Scan for the cell matching the given text and deliver its (x, y) coordinate at center. 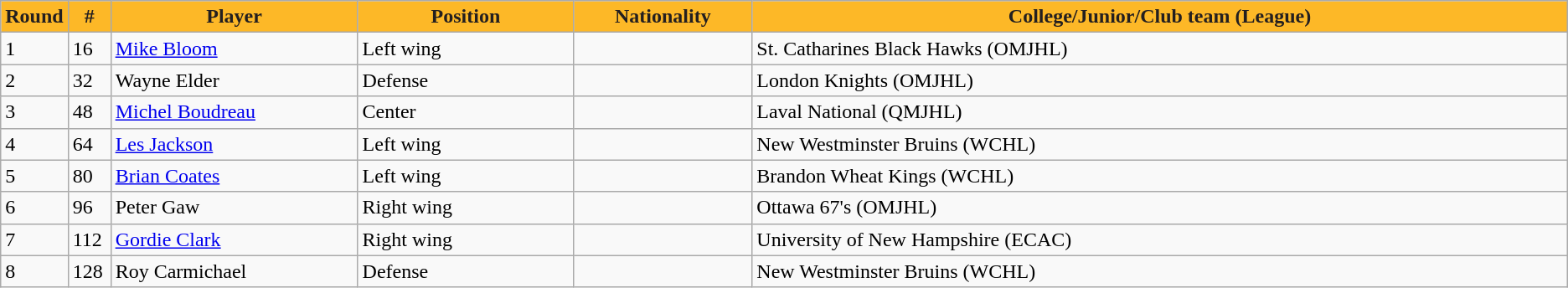
Les Jackson (235, 144)
Peter Gaw (235, 208)
Player (235, 17)
128 (89, 271)
Nationality (663, 17)
London Knights (OMJHL) (1159, 80)
Position (466, 17)
Roy Carmichael (235, 271)
112 (89, 239)
80 (89, 176)
St. Catharines Black Hawks (OMJHL) (1159, 49)
1 (34, 49)
6 (34, 208)
48 (89, 112)
Round (34, 17)
7 (34, 239)
2 (34, 80)
Brian Coates (235, 176)
College/Junior/Club team (League) (1159, 17)
8 (34, 271)
Gordie Clark (235, 239)
64 (89, 144)
3 (34, 112)
16 (89, 49)
Center (466, 112)
Laval National (QMJHL) (1159, 112)
# (89, 17)
32 (89, 80)
Mike Bloom (235, 49)
Ottawa 67's (OMJHL) (1159, 208)
96 (89, 208)
Brandon Wheat Kings (WCHL) (1159, 176)
Michel Boudreau (235, 112)
Wayne Elder (235, 80)
University of New Hampshire (ECAC) (1159, 239)
4 (34, 144)
5 (34, 176)
